Identify which cell holds the provided text, then report its [x, y] central coordinate. 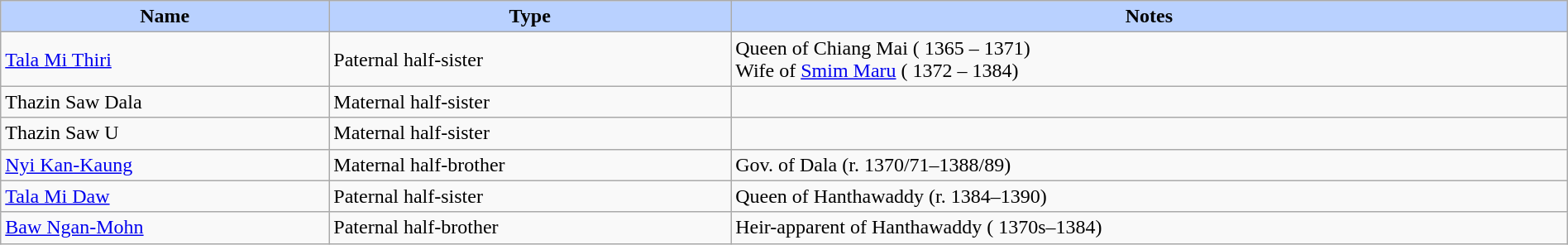
Heir-apparent of Hanthawaddy ( 1370s–1384) [1150, 228]
Maternal half-brother [530, 165]
Tala Mi Daw [165, 196]
Thazin Saw Dala [165, 102]
Tala Mi Thiri [165, 60]
Baw Ngan-Mohn [165, 228]
Nyi Kan-Kaung [165, 165]
Paternal half-brother [530, 228]
Thazin Saw U [165, 133]
Queen of Chiang Mai ( 1365 – 1371) Wife of Smim Maru ( 1372 – 1384) [1150, 60]
Notes [1150, 17]
Gov. of Dala (r. 1370/71–1388/89) [1150, 165]
Type [530, 17]
Queen of Hanthawaddy (r. 1384–1390) [1150, 196]
Name [165, 17]
